Pinpoint the cell where the given text exists, returning its [x, y] midpoint coordinate. 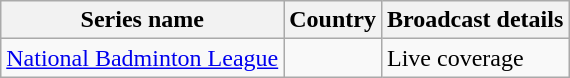
Live coverage [474, 58]
Country [333, 20]
Broadcast details [474, 20]
Series name [142, 20]
National Badminton League [142, 58]
